Scan for the cell matching the given text and deliver its (X, Y) coordinate at center. 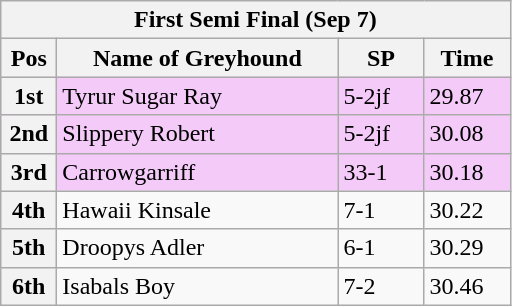
7-1 (381, 210)
30.46 (467, 286)
30.18 (467, 172)
Carrowgarriff (198, 172)
29.87 (467, 96)
First Semi Final (Sep 7) (256, 20)
Time (467, 58)
Slippery Robert (198, 134)
2nd (29, 134)
1st (29, 96)
30.29 (467, 248)
Tyrur Sugar Ray (198, 96)
33-1 (381, 172)
6th (29, 286)
5th (29, 248)
SP (381, 58)
30.08 (467, 134)
7-2 (381, 286)
Name of Greyhound (198, 58)
Hawaii Kinsale (198, 210)
Droopys Adler (198, 248)
3rd (29, 172)
6-1 (381, 248)
4th (29, 210)
Isabals Boy (198, 286)
Pos (29, 58)
30.22 (467, 210)
